Capture the cell that displays the provided text and extract its [X, Y] central coordinate. 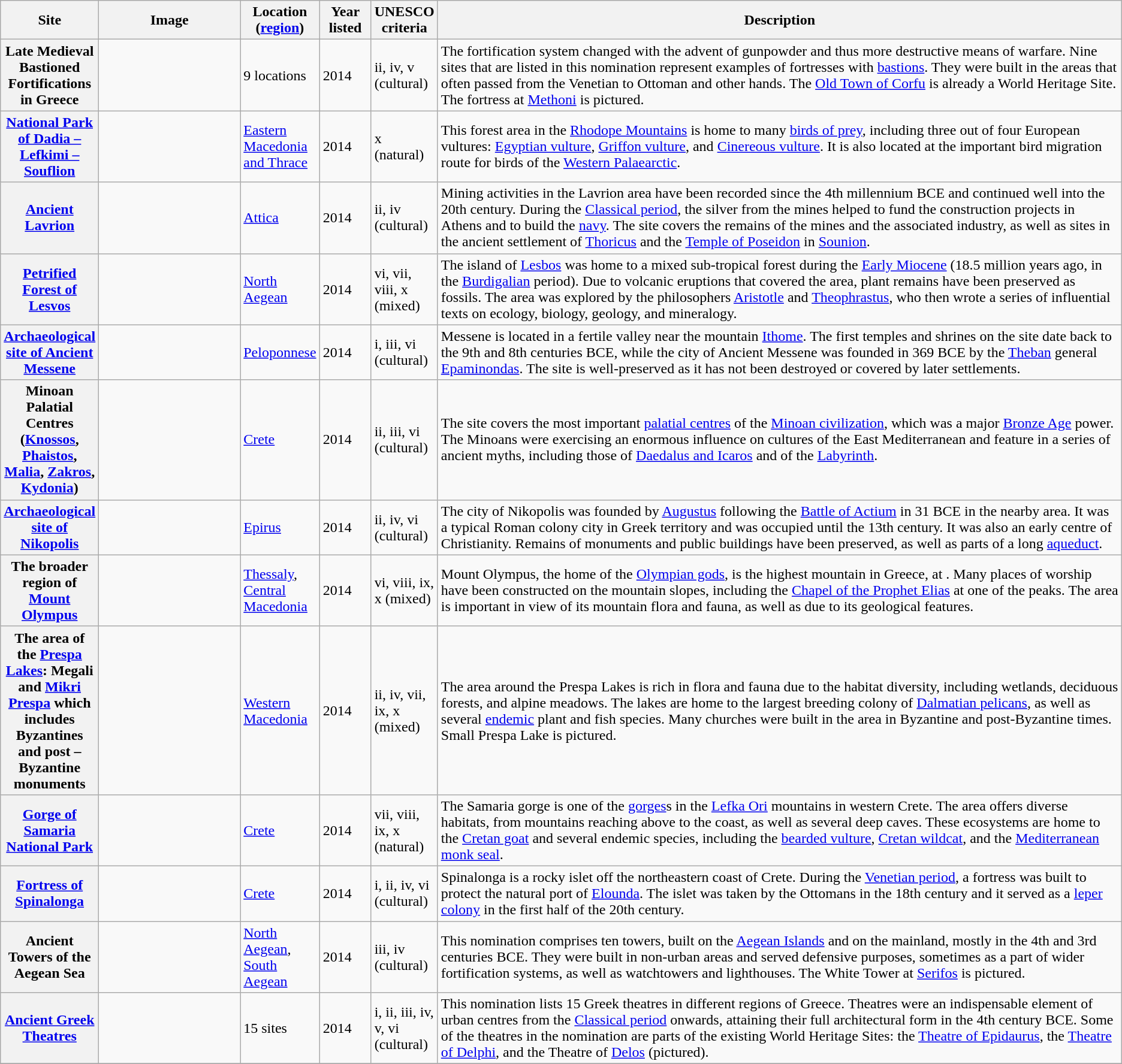
Gorge of Samaria National Park [50, 830]
ii, iv (cultural) [404, 218]
ii, iv, vi (cultural) [404, 527]
Petrified Forest of Lesvos [50, 289]
Late Medieval Bastioned Fortifications in Greece [50, 75]
Site [50, 20]
iii, iv (cultural) [404, 957]
Thessaly, Central Macedonia [280, 591]
Archaeological site of Ancient Messene [50, 352]
Description [779, 20]
National Park of Dadia – Lefkimi – Souflion [50, 146]
9 locations [280, 75]
vii, viii, ix, x (natural) [404, 830]
Eastern Macedonia and Thrace [280, 146]
North Aegean, South Aegean [280, 957]
Peloponnese [280, 352]
ii, iv, v (cultural) [404, 75]
i, ii, iv, vi (cultural) [404, 893]
ii, iv, vii, ix, x (mixed) [404, 711]
Image [170, 20]
Epirus [280, 527]
x (natural) [404, 146]
Location (region) [280, 20]
North Aegean [280, 289]
Attica [280, 218]
Ancient Greek Theatres [50, 1028]
vi, viii, ix, x (mixed) [404, 591]
Archaeological site of Nikopolis [50, 527]
i, ii, iii, iv, v, vi (cultural) [404, 1028]
ii, iii, vi (cultural) [404, 440]
The broader region of Mount Olympus [50, 591]
The area of the Prespa Lakes: Megali and Mikri Prespa which includes Byzantines and post – Byzantine monuments [50, 711]
Western Macedonia [280, 711]
Year listed [345, 20]
vi, vii, viii, x (mixed) [404, 289]
UNESCO criteria [404, 20]
15 sites [280, 1028]
Ancient Towers of the Aegean Sea [50, 957]
Ancient Lavrion [50, 218]
Minoan Palatial Centres (Knossos, Phaistos, Malia, Zakros, Kydonia) [50, 440]
Fortress of Spinalonga [50, 893]
i, iii, vi (cultural) [404, 352]
